Return the (x, y) coordinate for the center point of the cell that contains the specified text.  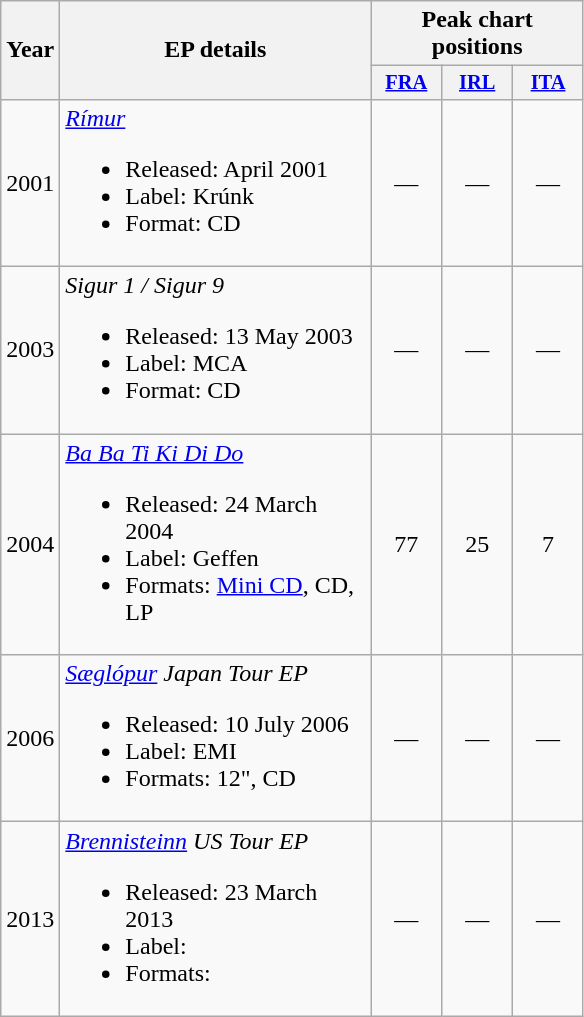
IRL (478, 83)
ITA (548, 83)
RímurReleased: April 2001Label: KrúnkFormat: CD (216, 182)
Year (30, 50)
Peak chart positions (478, 34)
77 (406, 544)
Sigur 1 / Sigur 9Released: 13 May 2003Label: MCAFormat: CD (216, 350)
EP details (216, 50)
Sæglópur Japan Tour EPReleased: 10 July 2006Label: EMIFormats: 12", CD (216, 738)
FRA (406, 83)
2013 (30, 919)
Brennisteinn US Tour EPReleased: 23 March 2013Label:Formats: (216, 919)
25 (478, 544)
2003 (30, 350)
7 (548, 544)
2004 (30, 544)
2006 (30, 738)
2001 (30, 182)
Ba Ba Ti Ki Di DoReleased: 24 March 2004Label: GeffenFormats: Mini CD, CD, LP (216, 544)
